Find where the given text appears and provide that cell's center as [X, Y] coordinate. 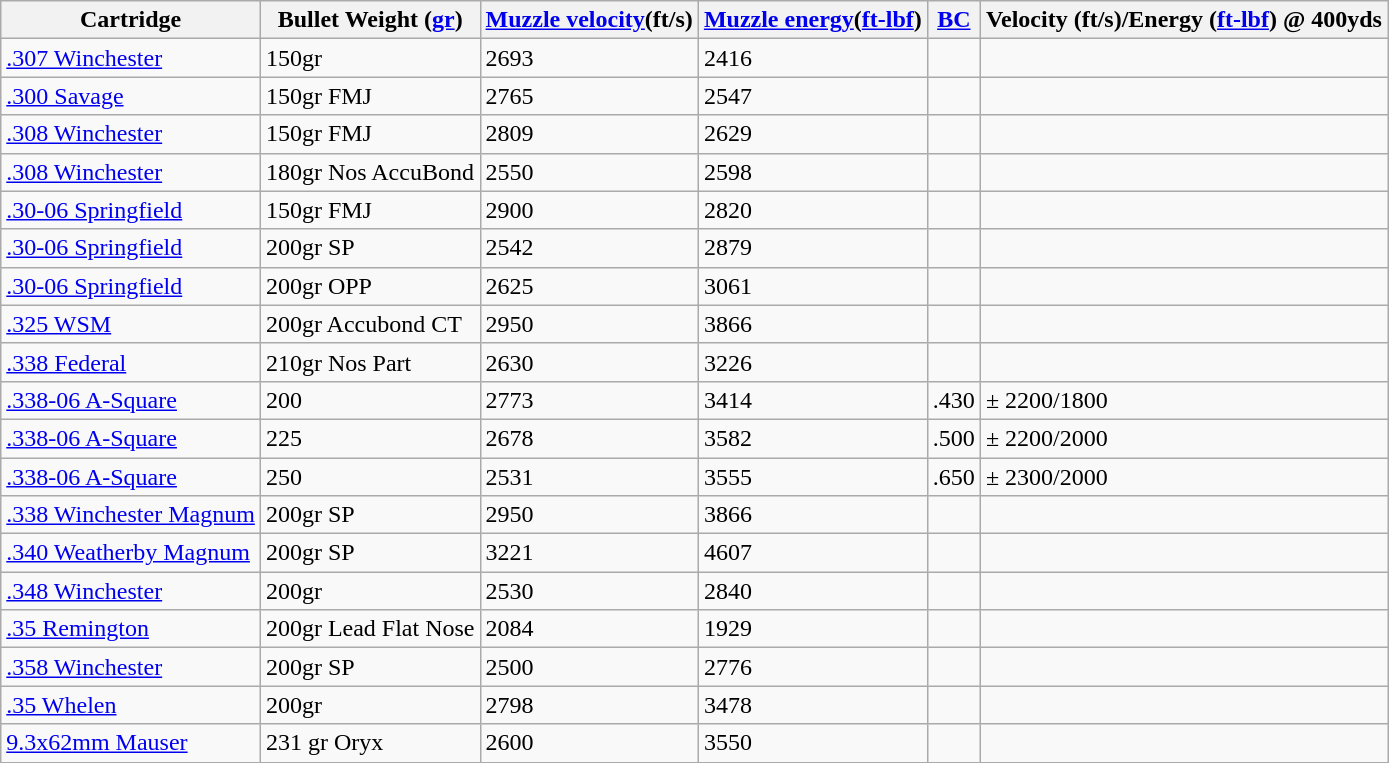
.348 Winchester [131, 591]
2900 [589, 210]
3478 [812, 705]
.307 Winchester [131, 58]
BC [954, 20]
2500 [589, 667]
200gr Lead Flat Nose [370, 629]
2547 [812, 96]
9.3x62mm Mauser [131, 743]
Velocity (ft/s)/Energy (ft-lbf) @ 400yds [1184, 20]
Cartridge [131, 20]
3582 [812, 438]
.358 Winchester [131, 667]
3555 [812, 477]
150gr [370, 58]
Muzzle energy(ft-lbf) [812, 20]
2773 [589, 400]
2531 [589, 477]
2678 [589, 438]
2798 [589, 705]
200 [370, 400]
.500 [954, 438]
225 [370, 438]
3061 [812, 286]
250 [370, 477]
2776 [812, 667]
3550 [812, 743]
± 2300/2000 [1184, 477]
4607 [812, 553]
231 gr Oryx [370, 743]
± 2200/1800 [1184, 400]
2550 [589, 172]
2630 [589, 362]
2629 [812, 134]
.430 [954, 400]
2530 [589, 591]
1929 [812, 629]
2765 [589, 96]
2693 [589, 58]
.35 Whelen [131, 705]
2809 [589, 134]
.300 Savage [131, 96]
.338 Winchester Magnum [131, 515]
± 2200/2000 [1184, 438]
2598 [812, 172]
Bullet Weight (gr) [370, 20]
.340 Weatherby Magnum [131, 553]
210gr Nos Part [370, 362]
2840 [812, 591]
2625 [589, 286]
2416 [812, 58]
3226 [812, 362]
200gr Accubond CT [370, 324]
3221 [589, 553]
180gr Nos AccuBond [370, 172]
2600 [589, 743]
2084 [589, 629]
2879 [812, 248]
2820 [812, 210]
3414 [812, 400]
.650 [954, 477]
.35 Remington [131, 629]
200gr OPP [370, 286]
2542 [589, 248]
.325 WSM [131, 324]
.338 Federal [131, 362]
Muzzle velocity(ft/s) [589, 20]
